Locate the cell with the specified text and output its (x, y) center coordinate. 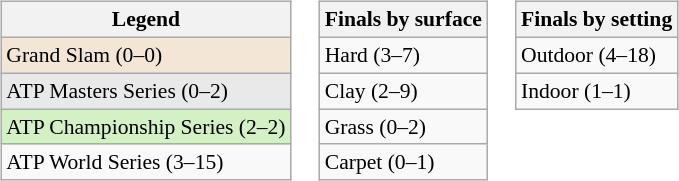
ATP World Series (3–15) (146, 162)
Hard (3–7) (404, 55)
ATP Championship Series (2–2) (146, 127)
Carpet (0–1) (404, 162)
Finals by setting (596, 20)
Legend (146, 20)
Outdoor (4–18) (596, 55)
Clay (2–9) (404, 91)
Grass (0–2) (404, 127)
Grand Slam (0–0) (146, 55)
Indoor (1–1) (596, 91)
ATP Masters Series (0–2) (146, 91)
Finals by surface (404, 20)
